Return the [X, Y] coordinate for the center point of the cell that contains the specified text.  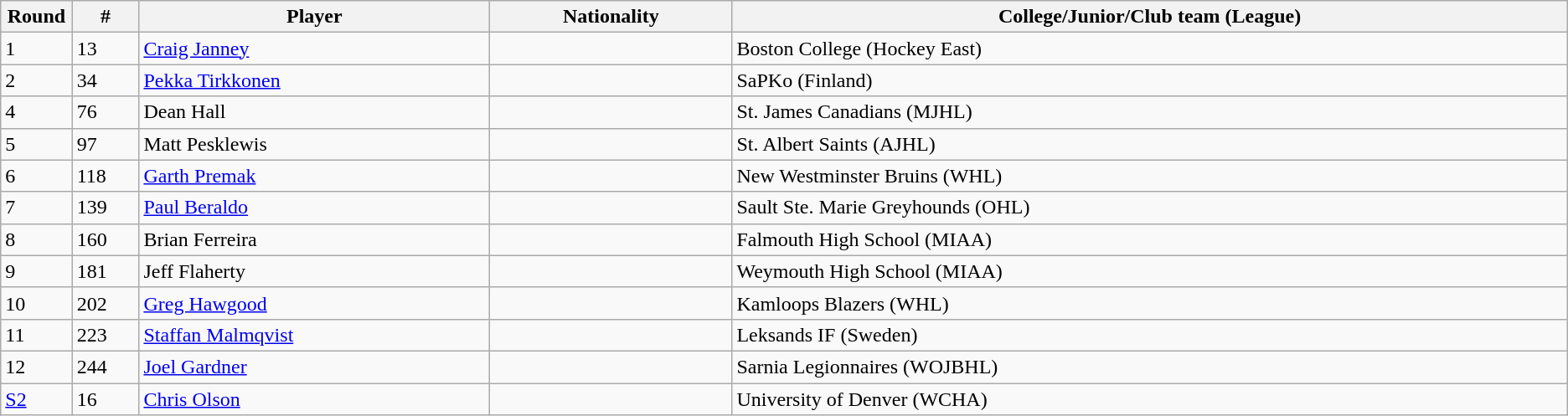
13 [106, 49]
118 [106, 176]
Matt Pesklewis [315, 144]
S2 [37, 399]
Boston College (Hockey East) [1149, 49]
10 [37, 303]
Sarnia Legionnaires (WOJBHL) [1149, 367]
Falmouth High School (MIAA) [1149, 239]
Weymouth High School (MIAA) [1149, 271]
1 [37, 49]
Paul Beraldo [315, 208]
223 [106, 335]
202 [106, 303]
244 [106, 367]
St. Albert Saints (AJHL) [1149, 144]
Craig Janney [315, 49]
12 [37, 367]
Pekka Tirkkonen [315, 80]
Chris Olson [315, 399]
11 [37, 335]
6 [37, 176]
181 [106, 271]
St. James Canadians (MJHL) [1149, 112]
Greg Hawgood [315, 303]
8 [37, 239]
Sault Ste. Marie Greyhounds (OHL) [1149, 208]
University of Denver (WCHA) [1149, 399]
# [106, 17]
Kamloops Blazers (WHL) [1149, 303]
Brian Ferreira [315, 239]
76 [106, 112]
160 [106, 239]
Round [37, 17]
Joel Gardner [315, 367]
SaPKo (Finland) [1149, 80]
2 [37, 80]
16 [106, 399]
Jeff Flaherty [315, 271]
97 [106, 144]
New Westminster Bruins (WHL) [1149, 176]
5 [37, 144]
9 [37, 271]
Player [315, 17]
7 [37, 208]
College/Junior/Club team (League) [1149, 17]
Leksands IF (Sweden) [1149, 335]
Staffan Malmqvist [315, 335]
Dean Hall [315, 112]
Garth Premak [315, 176]
139 [106, 208]
Nationality [611, 17]
4 [37, 112]
34 [106, 80]
